Scan for the cell matching the given text and deliver its [x, y] coordinate at center. 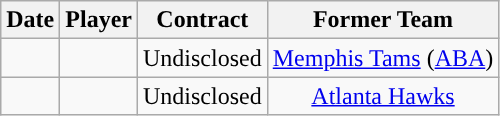
Atlanta Hawks [383, 96]
Memphis Tams (ABA) [383, 58]
Player [99, 20]
Date [30, 20]
Former Team [383, 20]
Contract [202, 20]
